Detect which cell encompasses the target text, then output its [x, y] center coordinate. 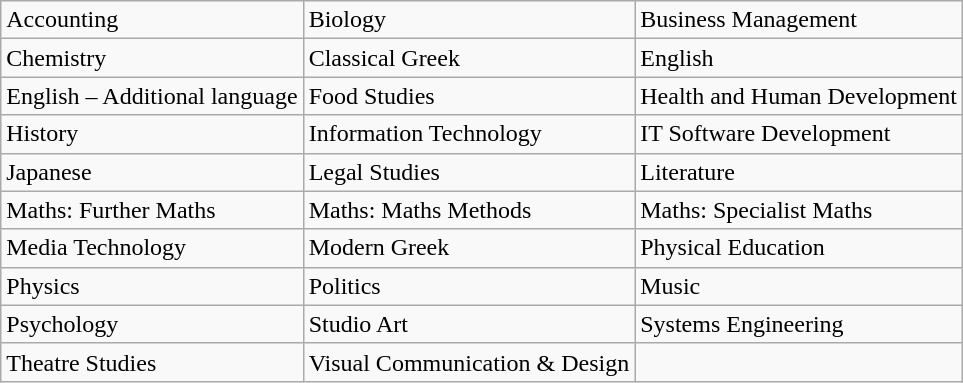
IT Software Development [799, 134]
Food Studies [469, 96]
Maths: Further Maths [152, 210]
Business Management [799, 20]
Information Technology [469, 134]
Physics [152, 286]
Maths: Maths Methods [469, 210]
Literature [799, 172]
Modern Greek [469, 248]
Theatre Studies [152, 362]
English – Additional language [152, 96]
Accounting [152, 20]
Biology [469, 20]
Music [799, 286]
English [799, 58]
Legal Studies [469, 172]
Chemistry [152, 58]
Psychology [152, 324]
Politics [469, 286]
Media Technology [152, 248]
History [152, 134]
Health and Human Development [799, 96]
Maths: Specialist Maths [799, 210]
Physical Education [799, 248]
Visual Communication & Design [469, 362]
Classical Greek [469, 58]
Japanese [152, 172]
Systems Engineering [799, 324]
Studio Art [469, 324]
